Return the (x, y) coordinate for the center point of the cell that contains the specified text.  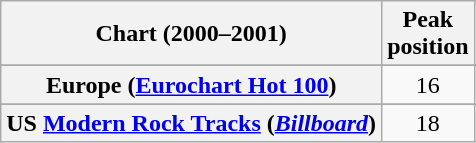
US Modern Rock Tracks (Billboard) (192, 123)
Europe (Eurochart Hot 100) (192, 85)
Peakposition (428, 34)
18 (428, 123)
Chart (2000–2001) (192, 34)
16 (428, 85)
